Find where the given text appears and provide that cell's center as (X, Y) coordinate. 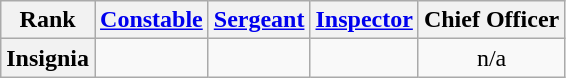
n/a (491, 58)
Constable (152, 20)
Sergeant (259, 20)
Chief Officer (491, 20)
Insignia (48, 58)
Rank (48, 20)
Inspector (364, 20)
